Detect which cell encompasses the target text, then output its [X, Y] center coordinate. 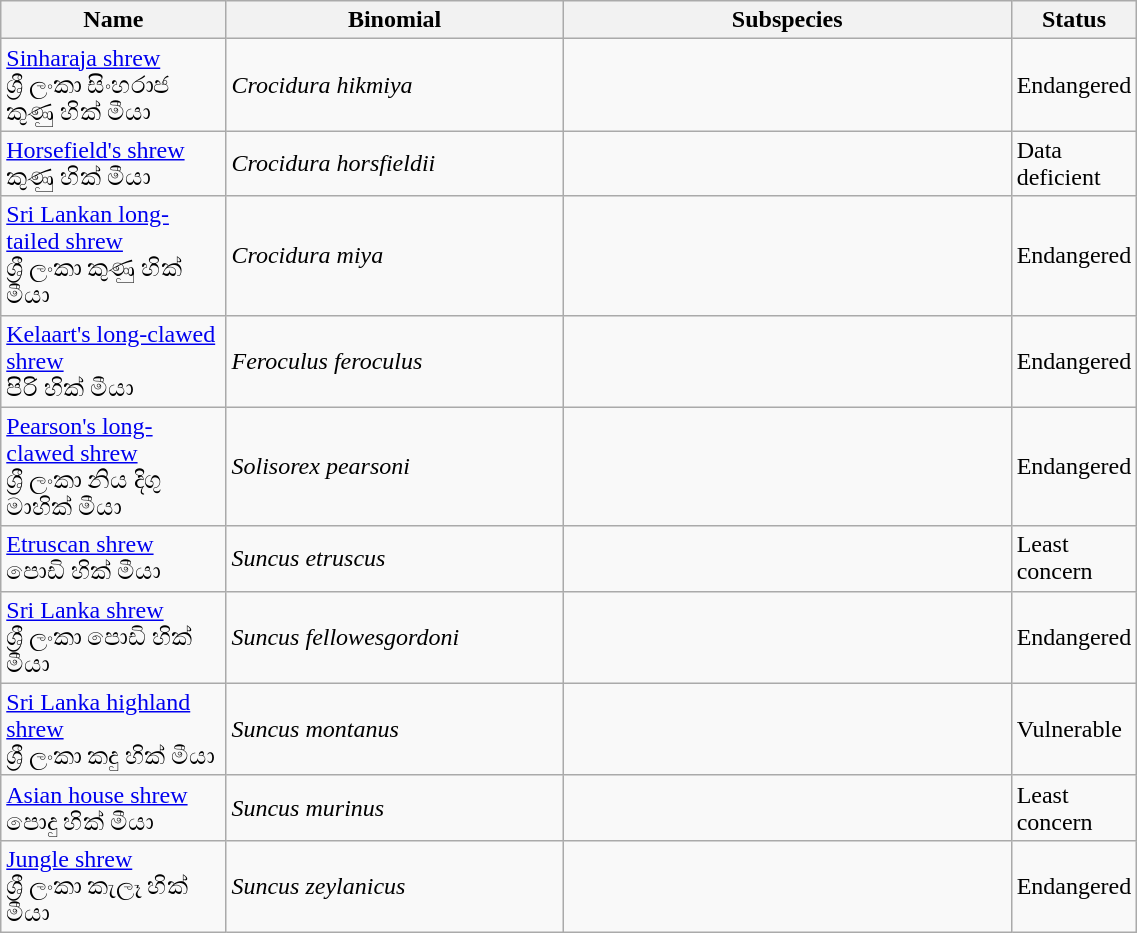
Suncus etruscus [394, 558]
Sri Lanka shrewශ්‍රී ලංකා පොඩි හික් මීයා [114, 637]
Kelaart's long-clawed shrewපිරි හික් මීයා [114, 361]
Pearson's long-clawed shrewශ්‍රී ලංකා නිය දිගු මාහික් මීයා [114, 466]
Solisorex pearsoni [394, 466]
Crocidura horsfieldii [394, 164]
Suncus zeylanicus [394, 886]
Feroculus feroculus [394, 361]
Etruscan shrewපොඩි හික් මීයා [114, 558]
Vulnerable [1074, 729]
Suncus fellowesgordoni [394, 637]
Sinharaja shrewශ්‍රී ලංකා සිංහරාජ කුණු හික් මීයා [114, 85]
Suncus murinus [394, 808]
Subspecies [787, 20]
Name [114, 20]
Binomial [394, 20]
Status [1074, 20]
Crocidura hikmiya [394, 85]
Jungle shrewශ්‍රී ලංකා කැලෑ හික් මීයා [114, 886]
Sri Lanka highland shrewශ්‍රී ලංකා කදු හික් මීයා [114, 729]
Asian house shrewපොදු හික් මීයා [114, 808]
Crocidura miya [394, 256]
Suncus montanus [394, 729]
Sri Lankan long-tailed shrewශ්‍රී ලංකා කුණු හික් මීයා [114, 256]
Horsefield's shrewකුණු හික් මීයා [114, 164]
Data deficient [1074, 164]
